Capture the cell that displays the provided text and extract its (X, Y) central coordinate. 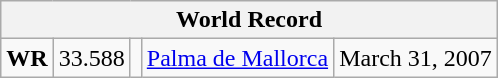
World Record (250, 20)
33.588 (92, 58)
Palma de Mallorca (237, 58)
WR (27, 58)
March 31, 2007 (416, 58)
